Scan for the cell matching the given text and deliver its (X, Y) coordinate at center. 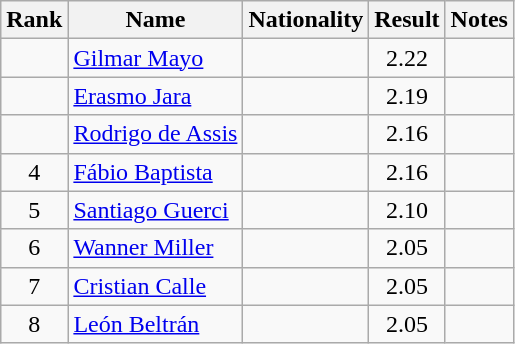
6 (34, 248)
2.22 (407, 58)
Fábio Baptista (156, 172)
Gilmar Mayo (156, 58)
7 (34, 286)
2.19 (407, 96)
2.10 (407, 210)
Santiago Guerci (156, 210)
Wanner Miller (156, 248)
Result (407, 20)
Rodrigo de Assis (156, 134)
Name (156, 20)
8 (34, 324)
Nationality (306, 20)
Notes (479, 20)
Erasmo Jara (156, 96)
Cristian Calle (156, 286)
4 (34, 172)
5 (34, 210)
León Beltrán (156, 324)
Rank (34, 20)
